Find where the given text appears and provide that cell's center as (x, y) coordinate. 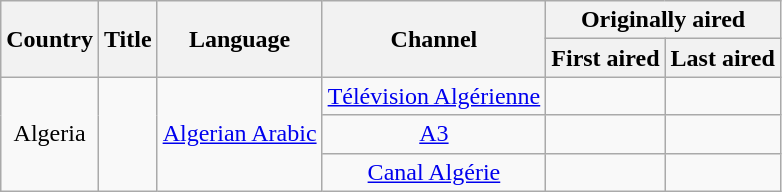
Channel (434, 39)
Algerian Arabic (240, 134)
Country (50, 39)
Language (240, 39)
Last aired (722, 58)
Algeria (50, 134)
Originally aired (664, 20)
Title (128, 39)
Télévision Algérienne (434, 96)
Canal Algérie (434, 172)
First aired (606, 58)
A3 (434, 134)
